Return (X, Y) of the center of cell containing provided text 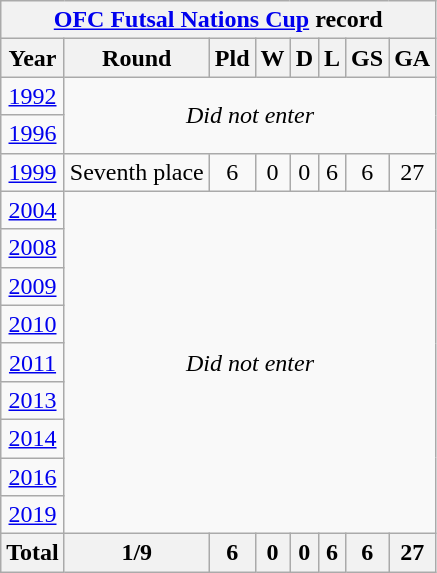
2014 (33, 438)
W (272, 58)
2013 (33, 400)
Pld (232, 58)
1/9 (136, 553)
1992 (33, 96)
2010 (33, 324)
1999 (33, 172)
2009 (33, 286)
L (332, 58)
D (304, 58)
1996 (33, 134)
OFC Futsal Nations Cup record (218, 20)
Total (33, 553)
GS (368, 58)
Year (33, 58)
2019 (33, 515)
2004 (33, 210)
Seventh place (136, 172)
Round (136, 58)
2008 (33, 248)
2016 (33, 477)
2011 (33, 362)
GA (412, 58)
